For the text-containing cell, return its midpoint in [x, y] coordinate format. 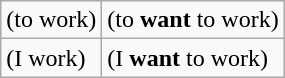
(to work) [52, 20]
(I want to work) [193, 58]
(I work) [52, 58]
(to want to work) [193, 20]
